Find where the given text appears and provide that cell's center as (x, y) coordinate. 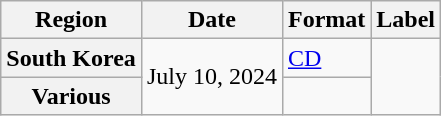
South Korea (72, 58)
Format (326, 20)
CD (326, 58)
Label (406, 20)
July 10, 2024 (212, 77)
Various (72, 96)
Region (72, 20)
Date (212, 20)
